Find where the given text appears and provide that cell's center as [x, y] coordinate. 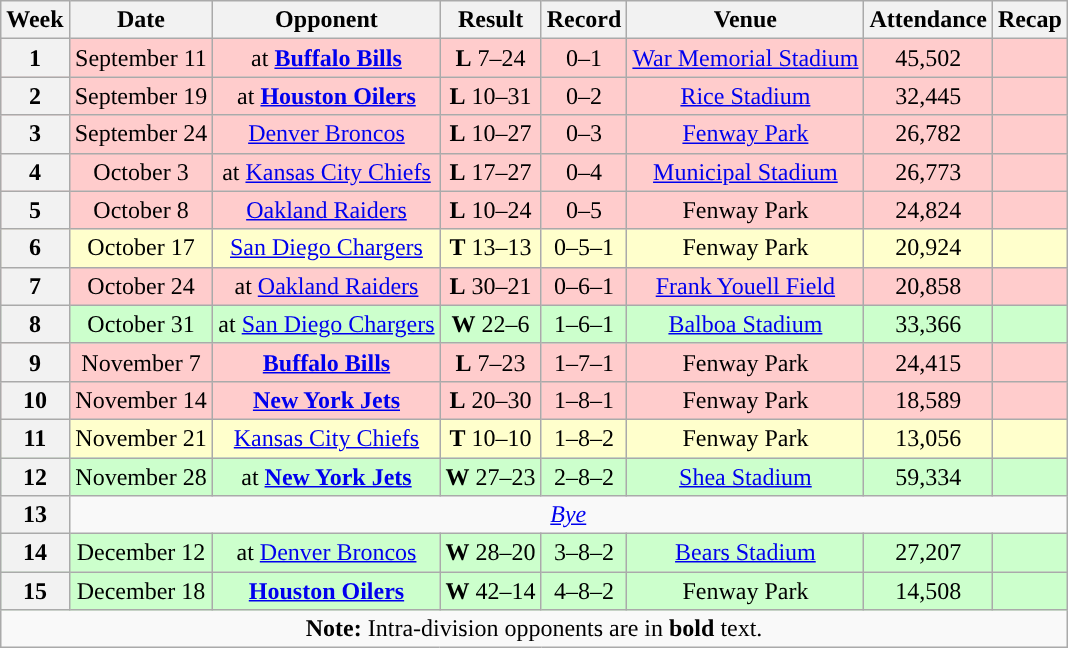
November 28 [141, 477]
W 27–23 [490, 477]
10 [35, 400]
L 10–27 [490, 134]
November 14 [141, 400]
October 24 [141, 286]
Balboa Stadium [746, 324]
at Kansas City Chiefs [326, 172]
December 18 [141, 591]
2 [35, 96]
Date [141, 20]
Result [490, 20]
6 [35, 248]
Denver Broncos [326, 134]
0–1 [584, 58]
L 30–21 [490, 286]
1–8–1 [584, 400]
San Diego Chargers [326, 248]
Shea Stadium [746, 477]
1 [35, 58]
September 24 [141, 134]
Venue [746, 20]
Record [584, 20]
14 [35, 553]
at San Diego Chargers [326, 324]
W 22–6 [490, 324]
October 3 [141, 172]
War Memorial Stadium [746, 58]
0–2 [584, 96]
3–8–2 [584, 553]
1–7–1 [584, 362]
Oakland Raiders [326, 210]
Bye [568, 515]
15 [35, 591]
Frank Youell Field [746, 286]
24,415 [928, 362]
1–8–2 [584, 438]
Kansas City Chiefs [326, 438]
11 [35, 438]
4–8–2 [584, 591]
33,366 [928, 324]
Rice Stadium [746, 96]
4 [35, 172]
26,773 [928, 172]
W 28–20 [490, 553]
0–6–1 [584, 286]
12 [35, 477]
1–6–1 [584, 324]
13,056 [928, 438]
14,508 [928, 591]
at Buffalo Bills [326, 58]
27,207 [928, 553]
8 [35, 324]
18,589 [928, 400]
Opponent [326, 20]
L 7–23 [490, 362]
L 20–30 [490, 400]
October 17 [141, 248]
November 7 [141, 362]
Municipal Stadium [746, 172]
December 12 [141, 553]
at New York Jets [326, 477]
T 10–10 [490, 438]
24,824 [928, 210]
9 [35, 362]
November 21 [141, 438]
New York Jets [326, 400]
13 [35, 515]
Recap [1030, 20]
L 7–24 [490, 58]
at Denver Broncos [326, 553]
26,782 [928, 134]
L 10–24 [490, 210]
September 11 [141, 58]
0–5 [584, 210]
Buffalo Bills [326, 362]
W 42–14 [490, 591]
59,334 [928, 477]
September 19 [141, 96]
at Houston Oilers [326, 96]
at Oakland Raiders [326, 286]
October 31 [141, 324]
45,502 [928, 58]
2–8–2 [584, 477]
Attendance [928, 20]
Note: Intra-division opponents are in bold text. [534, 629]
October 8 [141, 210]
Week [35, 20]
20,924 [928, 248]
5 [35, 210]
0–3 [584, 134]
0–5–1 [584, 248]
20,858 [928, 286]
7 [35, 286]
0–4 [584, 172]
3 [35, 134]
Houston Oilers [326, 591]
T 13–13 [490, 248]
32,445 [928, 96]
Bears Stadium [746, 553]
L 17–27 [490, 172]
L 10–31 [490, 96]
